Return the (x, y) coordinate for the center point of the cell that contains the specified text.  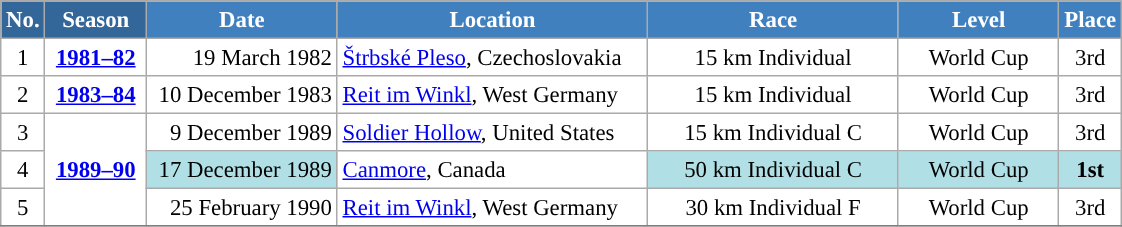
Soldier Hollow, United States (492, 133)
1st (1090, 170)
Place (1090, 20)
Štrbské Pleso, Czechoslovakia (492, 58)
9 December 1989 (242, 133)
10 December 1983 (242, 95)
30 km Individual F (774, 208)
1981–82 (96, 58)
50 km Individual C (774, 170)
Date (242, 20)
Season (96, 20)
1989–90 (96, 170)
Level (978, 20)
25 February 1990 (242, 208)
1 (23, 58)
19 March 1982 (242, 58)
Race (774, 20)
1983–84 (96, 95)
No. (23, 20)
Location (492, 20)
17 December 1989 (242, 170)
3 (23, 133)
5 (23, 208)
4 (23, 170)
15 km Individual C (774, 133)
Canmore, Canada (492, 170)
2 (23, 95)
